Return (x, y) of the center of cell containing provided text 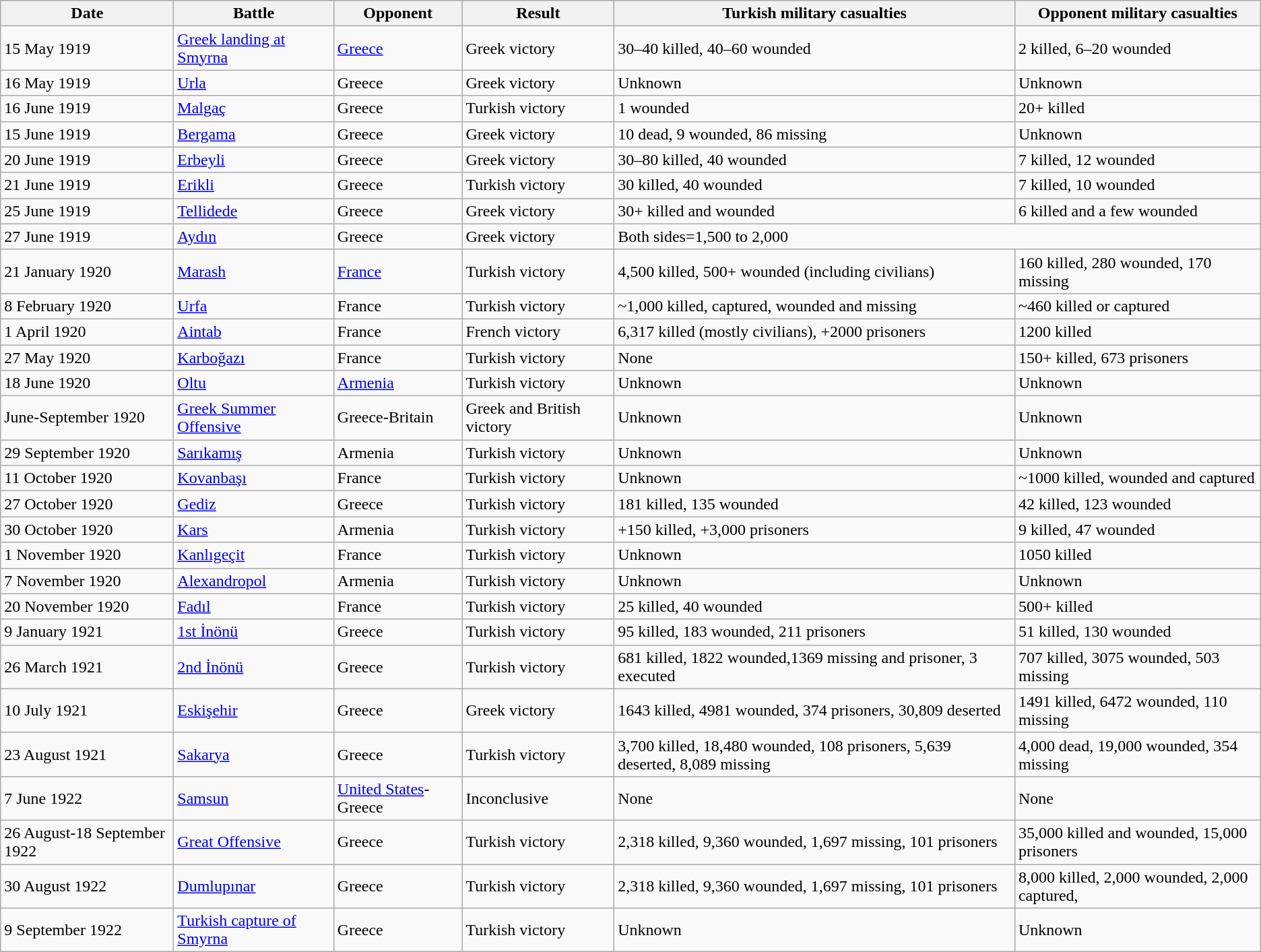
150+ killed, 673 prisoners (1137, 358)
Erbeyli (253, 160)
27 May 1920 (88, 358)
9 killed, 47 wounded (1137, 530)
Alexandropol (253, 581)
8,000 killed, 2,000 wounded, 2,000 captured, (1137, 885)
21 June 1919 (88, 185)
26 March 1921 (88, 667)
30 killed, 40 wounded (815, 185)
Eskişehir (253, 710)
16 June 1919 (88, 108)
1050 killed (1137, 555)
681 killed, 1822 wounded,1369 missing and prisoner, 3 executed (815, 667)
Marash (253, 271)
~1000 killed, wounded and captured (1137, 478)
1 April 1920 (88, 331)
27 October 1920 (88, 504)
500+ killed (1137, 606)
Opponent military casualties (1137, 13)
3,700 killed, 18,480 wounded, 108 prisoners, 5,639 deserted, 8,089 missing (815, 755)
26 August-18 September 1922 (88, 842)
Samsun (253, 798)
Turkish military casualties (815, 13)
30+ killed and wounded (815, 211)
Greek and British victory (538, 418)
1643 killed, 4981 wounded, 374 prisoners, 30,809 deserted (815, 710)
+150 killed, +3,000 prisoners (815, 530)
27 June 1919 (88, 236)
Greek Summer Offensive (253, 418)
Bergama (253, 134)
4,000 dead, 19,000 wounded, 354 missing (1137, 755)
9 September 1922 (88, 930)
Greece-Britain (397, 418)
10 July 1921 (88, 710)
15 May 1919 (88, 49)
15 June 1919 (88, 134)
18 June 1920 (88, 383)
21 January 1920 (88, 271)
23 August 1921 (88, 755)
7 November 1920 (88, 581)
42 killed, 123 wounded (1137, 504)
35,000 killed and wounded, 15,000 prisoners (1137, 842)
Aintab (253, 331)
Aydın (253, 236)
Opponent (397, 13)
Malgaç (253, 108)
June-September 1920 (88, 418)
Kovanbaşı (253, 478)
1491 killed, 6472 wounded, 110 missing (1137, 710)
Both sides=1,500 to 2,000 (938, 236)
Tellidede (253, 211)
6 killed and a few wounded (1137, 211)
Result (538, 13)
Date (88, 13)
51 killed, 130 wounded (1137, 632)
French victory (538, 331)
30–80 killed, 40 wounded (815, 160)
Greek landing at Smyrna (253, 49)
25 June 1919 (88, 211)
~1,000 killed, captured, wounded and missing (815, 306)
20 November 1920 (88, 606)
Sarıkamış (253, 453)
6,317 killed (mostly civilians), +2000 prisoners (815, 331)
Urfa (253, 306)
30 August 1922 (88, 885)
Dumlupınar (253, 885)
Kanlıgeçit (253, 555)
Kars (253, 530)
Karboğazı (253, 358)
1st İnönü (253, 632)
Great Offensive (253, 842)
7 killed, 10 wounded (1137, 185)
30–40 killed, 40–60 wounded (815, 49)
7 killed, 12 wounded (1137, 160)
Fadıl (253, 606)
29 September 1920 (88, 453)
1 wounded (815, 108)
Battle (253, 13)
95 killed, 183 wounded, 211 prisoners (815, 632)
1 November 1920 (88, 555)
Erikli (253, 185)
7 June 1922 (88, 798)
Oltu (253, 383)
1200 killed (1137, 331)
20 June 1919 (88, 160)
Sakarya (253, 755)
9 January 1921 (88, 632)
25 killed, 40 wounded (815, 606)
10 dead, 9 wounded, 86 missing (815, 134)
11 October 1920 (88, 478)
20+ killed (1137, 108)
4,500 killed, 500+ wounded (including civilians) (815, 271)
30 October 1920 (88, 530)
160 killed, 280 wounded, 170 missing (1137, 271)
Gediz (253, 504)
8 February 1920 (88, 306)
16 May 1919 (88, 83)
2 killed, 6–20 wounded (1137, 49)
Urla (253, 83)
~460 killed or captured (1137, 306)
2nd İnönü (253, 667)
United States-Greece (397, 798)
Inconclusive (538, 798)
181 killed, 135 wounded (815, 504)
Turkish capture of Smyrna (253, 930)
707 killed, 3075 wounded, 503 missing (1137, 667)
